Find where the given text appears and provide that cell's center as [x, y] coordinate. 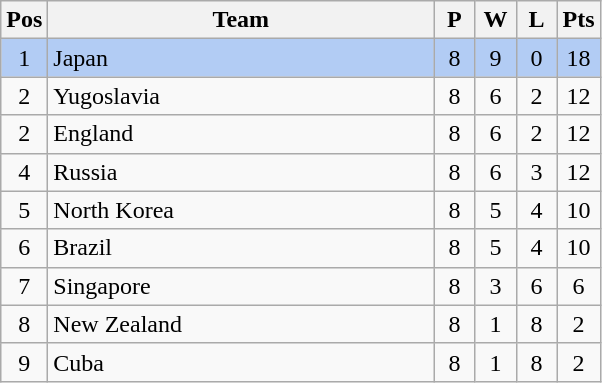
L [536, 20]
Japan [241, 58]
England [241, 134]
North Korea [241, 210]
Cuba [241, 362]
Team [241, 20]
Pts [578, 20]
Singapore [241, 286]
18 [578, 58]
Russia [241, 172]
Brazil [241, 248]
New Zealand [241, 324]
Pos [24, 20]
Yugoslavia [241, 96]
P [454, 20]
7 [24, 286]
W [496, 20]
0 [536, 58]
